For the text-containing cell, return its midpoint in (x, y) coordinate format. 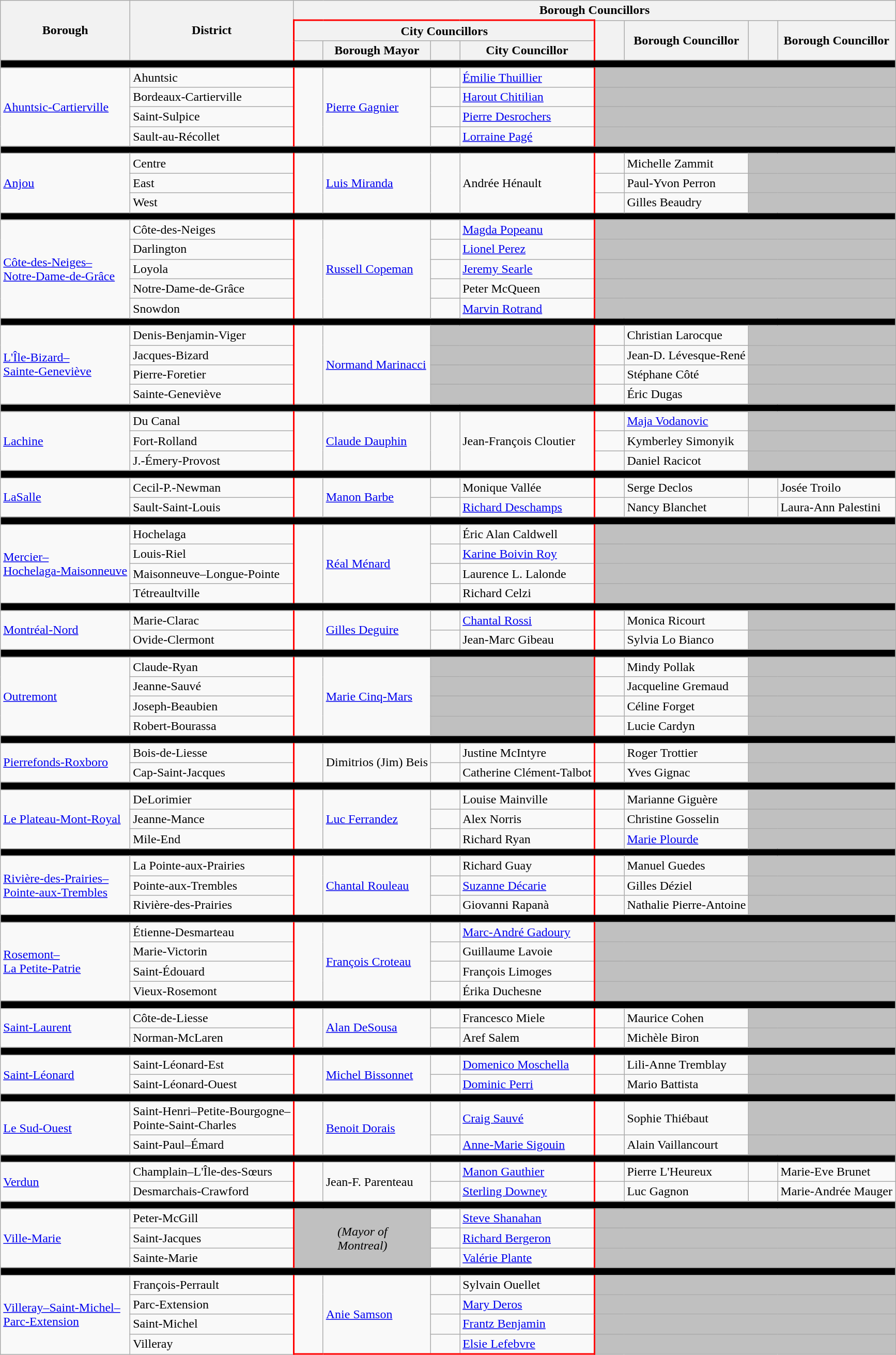
Céline Forget (686, 706)
Mercier–Hochelaga-Maisonneuve (65, 564)
Montréal-Nord (65, 630)
Éric Dugas (686, 394)
Harout Chitilian (527, 97)
Saint-Jacques (212, 1238)
Guillaume Lavoie (527, 952)
Laura-Ann Palestini (837, 507)
Sault-Saint-Louis (212, 507)
Saint-Michel (212, 1324)
Lorraine Pagé (527, 136)
Alan DeSousa (377, 1028)
Marc-André Gadoury (527, 932)
Benoit Dorais (377, 1128)
Sylvia Lo Bianco (686, 640)
Desmarchais-Crawford (212, 1192)
Roger Trottier (686, 753)
Érika Duchesne (527, 991)
Suzanne Décarie (527, 886)
Saint-Laurent (65, 1028)
Francesco Miele (527, 1018)
Peter-McGill (212, 1219)
Paul-Yvon Perron (686, 183)
Catherine Clément-Talbot (527, 772)
Manon Barbe (377, 497)
Ahuntsic-Cartierville (65, 106)
Jeanne-Mance (212, 819)
Marie Cinq-Mars (377, 696)
Jacqueline Gremaud (686, 687)
Verdun (65, 1182)
Ville-Marie (65, 1238)
Christine Gosselin (686, 819)
Magda Popeanu (527, 230)
Nancy Blanchet (686, 507)
Gilles Déziel (686, 886)
Rivière-des-Prairies–Pointe-aux-Trembles (65, 885)
Lachine (65, 441)
Stéphane Côté (686, 375)
Anie Samson (377, 1314)
Borough Councillors (594, 10)
Sainte-Marie (212, 1258)
Norman-McLaren (212, 1038)
L'Île-Bizard–Sainte-Geneviève (65, 364)
Marie-Victorin (212, 952)
Michèle Biron (686, 1038)
Marie-Eve Brunet (837, 1172)
Sophie Thiébaut (686, 1118)
Bois-de-Liesse (212, 753)
Centre (212, 163)
Michelle Zammit (686, 163)
Le Plateau-Mont-Royal (65, 819)
Valérie Plante (527, 1258)
Karine Boivin Roy (527, 554)
Claude Dauphin (377, 441)
District (212, 31)
Rivière-des-Prairies (212, 905)
Saint-Léonard-Ouest (212, 1084)
Jean-D. Lévesque-René (686, 355)
Marvin Rotrand (527, 308)
Borough Mayor (377, 50)
Jean-F. Parenteau (377, 1182)
Louis-Riel (212, 554)
Daniel Racicot (686, 461)
(Mayor ofMontreal) (362, 1238)
Jacques-Bizard (212, 355)
Pierre L'Heureux (686, 1172)
Maisonneuve–Longue-Pointe (212, 573)
Côte-des-Neiges (212, 230)
Denis-Benjamin-Viger (212, 335)
Lionel Perez (527, 249)
Pointe-aux-Trembles (212, 886)
Tétreaultville (212, 593)
Richard Bergeron (527, 1238)
Manuel Guedes (686, 865)
François-Perrault (212, 1285)
Cecil-P.-Newman (212, 488)
Robert-Bourassa (212, 726)
Richard Celzi (527, 593)
Christian Larocque (686, 335)
Lili-Anne Tremblay (686, 1064)
Jean-Marc Gibeau (527, 640)
Saint-Édouard (212, 971)
Normand Marinacci (377, 364)
Justine McIntyre (527, 753)
Steve Shanahan (527, 1219)
Saint-Henri–Petite-Bourgogne–Pointe-Saint-Charles (212, 1118)
Peter McQueen (527, 288)
Saint-Léonard (65, 1074)
Mario Battista (686, 1084)
Frantz Benjamin (527, 1324)
Monique Vallée (527, 488)
Gilles Beaudry (686, 203)
Andrée Hénault (527, 183)
Alex Norris (527, 819)
Bordeaux-Cartierville (212, 97)
J.-Émery-Provost (212, 461)
Craig Sauvé (527, 1118)
Jeanne-Sauvé (212, 687)
Notre-Dame-de-Grâce (212, 288)
Ovide-Clermont (212, 640)
Marie Plourde (686, 839)
Pierre Gagnier (377, 106)
Borough (65, 31)
Réal Ménard (377, 564)
Gilles Deguire (377, 630)
West (212, 203)
Jean-François Cloutier (527, 441)
Louise Mainville (527, 799)
Alain Vaillancourt (686, 1145)
Éric Alan Caldwell (527, 534)
François Croteau (377, 962)
Chantal Rossi (527, 620)
Villeray–Saint-Michel–Parc-Extension (65, 1314)
Josée Troilo (837, 488)
Étienne-Desmarteau (212, 932)
Manon Gauthier (527, 1172)
Maurice Cohen (686, 1018)
Villeray (212, 1344)
Mindy Pollak (686, 667)
Marie-Andrée Mauger (837, 1192)
Joseph-Beaubien (212, 706)
City Councillor (527, 50)
Pierrefonds-Roxboro (65, 763)
Ahuntsic (212, 77)
Maja Vodanovic (686, 421)
Yves Gignac (686, 772)
Champlain–L'Île-des-Sœurs (212, 1172)
Cap-Saint-Jacques (212, 772)
Giovanni Rapanà (527, 905)
Luc Ferrandez (377, 819)
Dominic Perri (527, 1084)
Parc-Extension (212, 1304)
Richard Deschamps (527, 507)
Marie-Clarac (212, 620)
Rosemont–La Petite-Patrie (65, 962)
DeLorimier (212, 799)
Sault-au-Récollet (212, 136)
Elsie Lefebvre (527, 1344)
Laurence L. Lalonde (527, 573)
Saint-Léonard-Est (212, 1064)
Darlington (212, 249)
Kymberley Simonyik (686, 441)
Chantal Rouleau (377, 885)
Sylvain Ouellet (527, 1285)
Pierre-Foretier (212, 375)
Anjou (65, 183)
Hochelaga (212, 534)
La Pointe-aux-Prairies (212, 865)
Snowdon (212, 308)
Nathalie Pierre-Antoine (686, 905)
Sainte-Geneviève (212, 394)
Du Canal (212, 421)
Saint-Sulpice (212, 117)
Loyola (212, 269)
Mary Deros (527, 1304)
Mile-End (212, 839)
Marianne Giguère (686, 799)
Russell Copeman (377, 269)
Vieux-Rosemont (212, 991)
East (212, 183)
Saint-Paul–Émard (212, 1145)
Luc Gagnon (686, 1192)
LaSalle (65, 497)
Sterling Downey (527, 1192)
Luis Miranda (377, 183)
Dimitrios (Jim) Beis (377, 763)
Serge Declos (686, 488)
Richard Ryan (527, 839)
Côte-de-Liesse (212, 1018)
Claude-Ryan (212, 667)
Pierre Desrochers (527, 117)
Aref Salem (527, 1038)
Monica Ricourt (686, 620)
Anne-Marie Sigouin (527, 1145)
City Councillors (444, 31)
Outremont (65, 696)
Le Sud-Ouest (65, 1128)
Jeremy Searle (527, 269)
Richard Guay (527, 865)
Domenico Moschella (527, 1064)
Émilie Thuillier (527, 77)
Michel Bissonnet (377, 1074)
Fort-Rolland (212, 441)
Lucie Cardyn (686, 726)
François Limoges (527, 971)
Côte-des-Neiges–Notre-Dame-de-Grâce (65, 269)
